Detect which cell encompasses the target text, then output its [x, y] center coordinate. 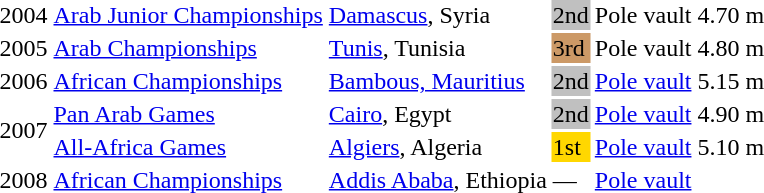
Tunis, Tunisia [438, 48]
3rd [570, 48]
1st [570, 147]
Arab Junior Championships [188, 15]
Bambous, Mauritius [438, 81]
Cairo, Egypt [438, 114]
All-Africa Games [188, 147]
Arab Championships [188, 48]
Pan Arab Games [188, 114]
African Championships [188, 81]
Damascus, Syria [438, 15]
Algiers, Algeria [438, 147]
